Provide the [x, y] coordinate of the cell's center where the given text is located.  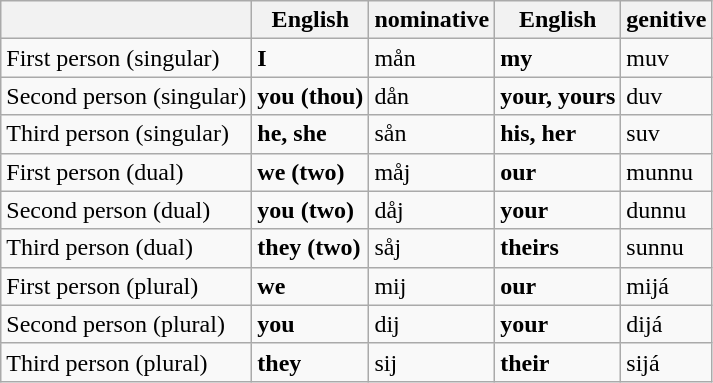
their [558, 362]
nominative [432, 20]
they (two) [310, 248]
you [310, 324]
sij [432, 362]
we (two) [310, 172]
dåj [432, 210]
dijá [666, 324]
Third person (plural) [126, 362]
såj [432, 248]
sunnu [666, 248]
dunnu [666, 210]
Second person (dual) [126, 210]
Third person (singular) [126, 134]
suv [666, 134]
Third person (dual) [126, 248]
I [310, 58]
we [310, 286]
my [558, 58]
they [310, 362]
muv [666, 58]
dij [432, 324]
First person (dual) [126, 172]
First person (singular) [126, 58]
sijá [666, 362]
his, her [558, 134]
he, she [310, 134]
måj [432, 172]
you (two) [310, 210]
First person (plural) [126, 286]
genitive [666, 20]
you (thou) [310, 96]
mij [432, 286]
Second person (plural) [126, 324]
sån [432, 134]
mijá [666, 286]
theirs [558, 248]
mån [432, 58]
your, yours [558, 96]
duv [666, 96]
munnu [666, 172]
dån [432, 96]
Second person (singular) [126, 96]
